Capture the cell that displays the provided text and extract its [x, y] central coordinate. 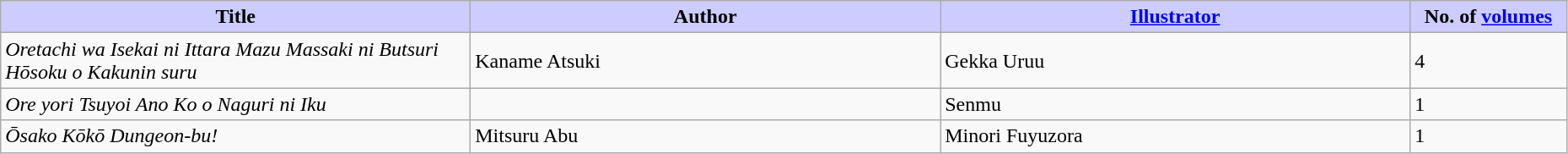
Ore yori Tsuyoi Ano Ko o Naguri ni Iku [236, 104]
Ōsako Kōkō Dungeon-bu! [236, 136]
Senmu [1176, 104]
4 [1489, 61]
Gekka Uruu [1176, 61]
Illustrator [1176, 17]
Author [705, 17]
Minori Fuyuzora [1176, 136]
No. of volumes [1489, 17]
Kaname Atsuki [705, 61]
Title [236, 17]
Mitsuru Abu [705, 136]
Oretachi wa Isekai ni Ittara Mazu Massaki ni Butsuri Hōsoku o Kakunin suru [236, 61]
